Output the [x, y] coordinate of the center of the cell containing the given text.  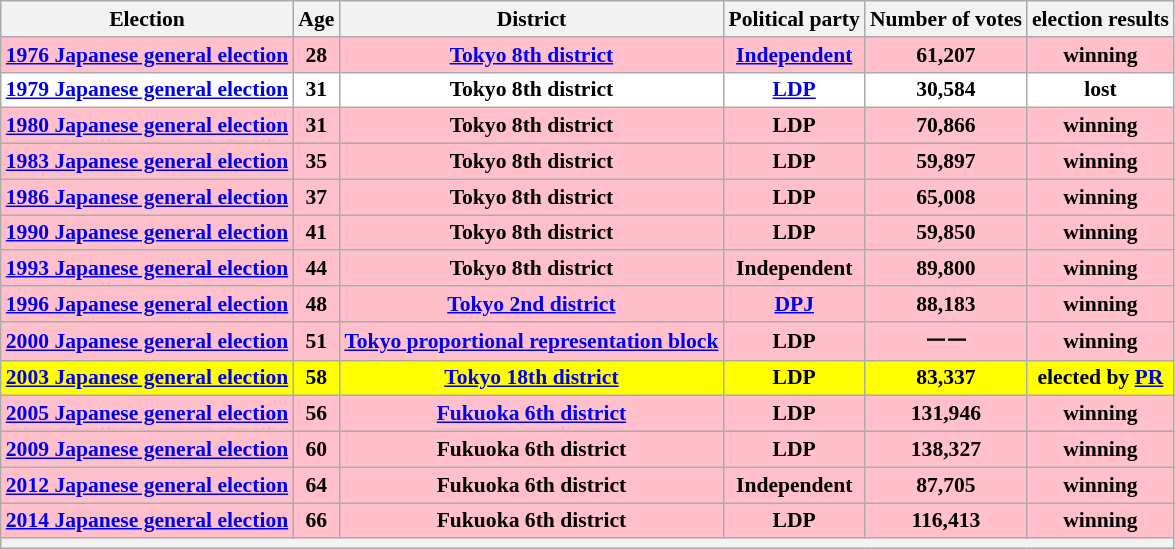
64 [316, 485]
138,327 [946, 450]
56 [316, 414]
60 [316, 450]
28 [316, 55]
58 [316, 378]
35 [316, 162]
1990 Japanese general election [147, 233]
2012 Japanese general election [147, 485]
Political party [794, 19]
30,584 [946, 90]
1983 Japanese general election [147, 162]
1986 Japanese general election [147, 197]
2003 Japanese general election [147, 378]
Election [147, 19]
89,800 [946, 269]
Tokyo 2nd district [531, 304]
District [531, 19]
131,946 [946, 414]
116,413 [946, 521]
61,207 [946, 55]
2005 Japanese general election [147, 414]
59,897 [946, 162]
48 [316, 304]
65,008 [946, 197]
2014 Japanese general election [147, 521]
lost [1100, 90]
2000 Japanese general election [147, 342]
ーー [946, 342]
37 [316, 197]
88,183 [946, 304]
1976 Japanese general election [147, 55]
1980 Japanese general election [147, 126]
51 [316, 342]
1996 Japanese general election [147, 304]
66 [316, 521]
1993 Japanese general election [147, 269]
elected by PR [1100, 378]
Tokyo proportional representation block [531, 342]
DPJ [794, 304]
70,866 [946, 126]
59,850 [946, 233]
1979 Japanese general election [147, 90]
Number of votes [946, 19]
2009 Japanese general election [147, 450]
Age [316, 19]
44 [316, 269]
41 [316, 233]
87,705 [946, 485]
Tokyo 18th district [531, 378]
83,337 [946, 378]
election results [1100, 19]
